Scan for the cell matching the given text and deliver its (x, y) coordinate at center. 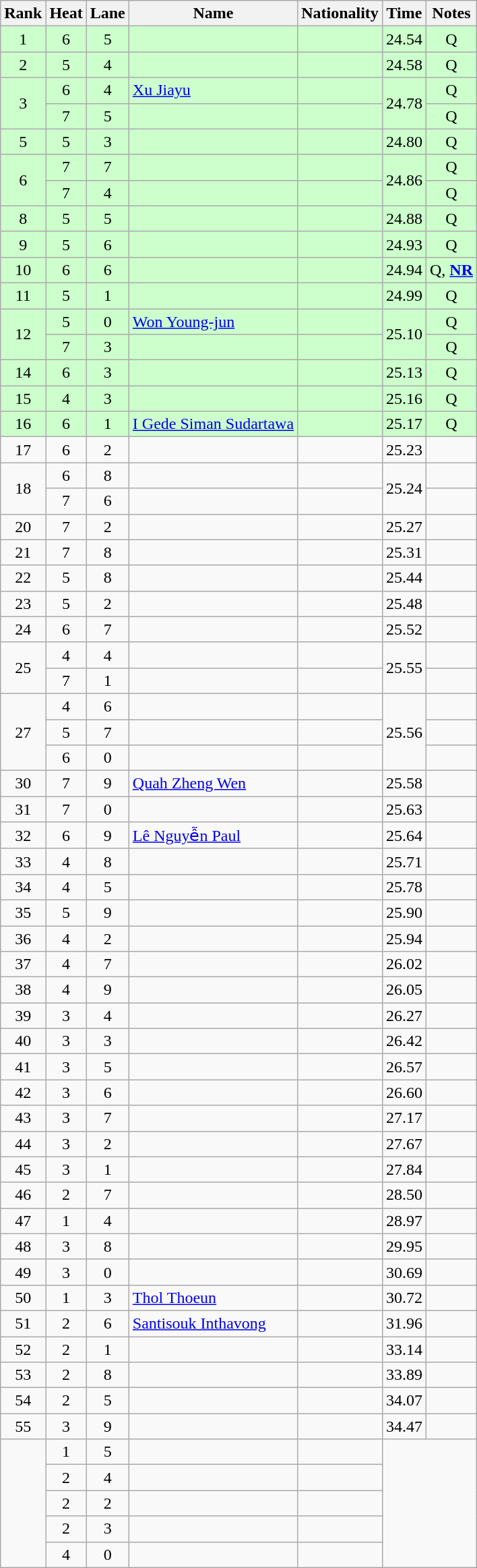
47 (23, 1221)
48 (23, 1246)
25.44 (404, 578)
52 (23, 1349)
28.50 (404, 1195)
25.58 (404, 784)
26.57 (404, 1067)
25.48 (404, 604)
26.02 (404, 964)
46 (23, 1195)
44 (23, 1144)
31 (23, 809)
25.31 (404, 552)
26.60 (404, 1093)
12 (23, 335)
24.86 (404, 180)
39 (23, 1016)
33.89 (404, 1375)
15 (23, 399)
41 (23, 1067)
32 (23, 836)
55 (23, 1426)
27 (23, 732)
Quah Zheng Wen (213, 784)
31.96 (404, 1323)
53 (23, 1375)
25.23 (404, 450)
43 (23, 1118)
25.78 (404, 887)
Time (404, 13)
30.69 (404, 1272)
33 (23, 861)
29.95 (404, 1246)
Santisouk Inthavong (213, 1323)
25.63 (404, 809)
30 (23, 784)
26.42 (404, 1041)
24.94 (404, 270)
24.78 (404, 103)
24 (23, 629)
Lê Nguyễn Paul (213, 836)
27.67 (404, 1144)
40 (23, 1041)
37 (23, 964)
Won Young-jun (213, 322)
24.99 (404, 295)
11 (23, 295)
35 (23, 912)
26.05 (404, 990)
22 (23, 578)
25.24 (404, 488)
33.14 (404, 1349)
25.13 (404, 373)
24.54 (404, 39)
50 (23, 1298)
25.90 (404, 912)
26.27 (404, 1016)
24.58 (404, 65)
10 (23, 270)
54 (23, 1401)
25.17 (404, 424)
Notes (451, 13)
Nationality (340, 13)
Thol Thoeun (213, 1298)
Name (213, 13)
Rank (23, 13)
24.88 (404, 219)
36 (23, 938)
Heat (66, 13)
34.47 (404, 1426)
25.10 (404, 335)
34.07 (404, 1401)
25.64 (404, 836)
51 (23, 1323)
24.80 (404, 142)
16 (23, 424)
Xu Jiayu (213, 90)
25.55 (404, 668)
25.27 (404, 527)
Lane (108, 13)
28.97 (404, 1221)
25.94 (404, 938)
45 (23, 1169)
27.84 (404, 1169)
14 (23, 373)
I Gede Siman Sudartawa (213, 424)
24.93 (404, 244)
18 (23, 488)
25.71 (404, 861)
30.72 (404, 1298)
49 (23, 1272)
25.52 (404, 629)
38 (23, 990)
42 (23, 1093)
34 (23, 887)
27.17 (404, 1118)
Q, NR (451, 270)
21 (23, 552)
25.16 (404, 399)
25 (23, 668)
23 (23, 604)
17 (23, 450)
20 (23, 527)
25.56 (404, 732)
